Determine the [x, y] coordinate at the center of the cell enclosing the given text.  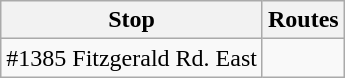
Stop [132, 20]
Routes [303, 20]
#1385 Fitzgerald Rd. East [132, 58]
